Provide the [X, Y] coordinate of the cell's center where the given text is located.  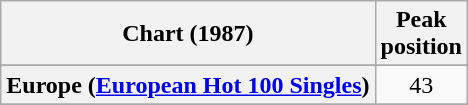
Europe (European Hot 100 Singles) [188, 85]
Peakposition [421, 34]
43 [421, 85]
Chart (1987) [188, 34]
